Extract the [x, y] coordinate from the center of the cell holding the provided text.  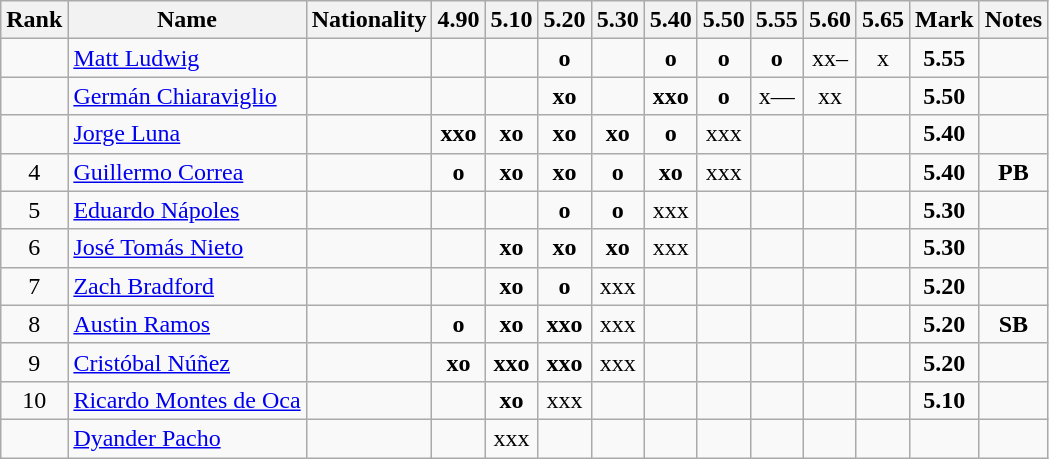
Zach Bradford [187, 286]
Eduardo Nápoles [187, 210]
Ricardo Montes de Oca [187, 400]
Matt Ludwig [187, 58]
José Tomás Nieto [187, 248]
7 [34, 286]
Mark [944, 20]
8 [34, 324]
6 [34, 248]
4 [34, 172]
Notes [1013, 20]
Austin Ramos [187, 324]
PB [1013, 172]
xx [830, 96]
Guillermo Correa [187, 172]
Rank [34, 20]
9 [34, 362]
Nationality [369, 20]
4.90 [458, 20]
x [882, 58]
Cristóbal Núñez [187, 362]
5.65 [882, 20]
10 [34, 400]
5 [34, 210]
x–– [776, 96]
xx– [830, 58]
5.60 [830, 20]
Name [187, 20]
Germán Chiaraviglio [187, 96]
Jorge Luna [187, 134]
Dyander Pacho [187, 438]
SB [1013, 324]
